Identify which cell holds the provided text, then report its [X, Y] central coordinate. 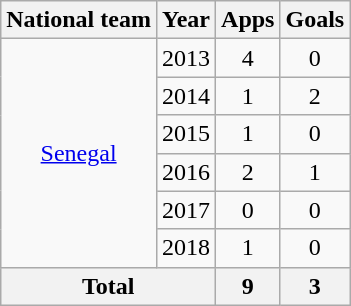
2014 [186, 96]
Year [186, 20]
3 [315, 286]
4 [248, 58]
Total [108, 286]
National team [79, 20]
2015 [186, 134]
2013 [186, 58]
2018 [186, 248]
Senegal [79, 153]
2017 [186, 210]
9 [248, 286]
Apps [248, 20]
2016 [186, 172]
Goals [315, 20]
